Locate the cell with the specified text and output its [x, y] center coordinate. 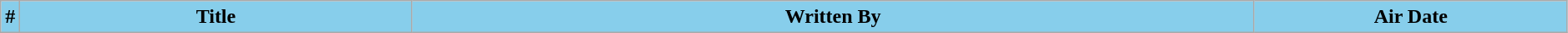
Title [216, 17]
# [10, 17]
Written By [833, 17]
Air Date [1410, 17]
